Detect which cell encompasses the target text, then output its [X, Y] center coordinate. 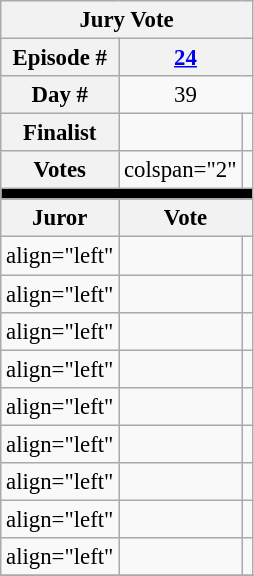
Jury Vote [127, 20]
Vote [186, 219]
Finalist [60, 133]
Day # [60, 95]
Episode # [60, 58]
colspan="2" [180, 170]
39 [186, 95]
24 [186, 58]
Votes [60, 170]
Juror [60, 219]
